Search for the cell housing the specified text and yield its (X, Y) center coordinate. 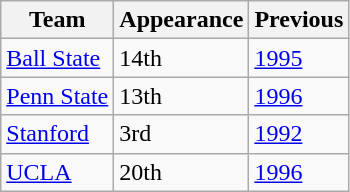
UCLA (58, 172)
Penn State (58, 96)
1995 (299, 58)
Stanford (58, 134)
3rd (182, 134)
Appearance (182, 20)
Previous (299, 20)
Ball State (58, 58)
14th (182, 58)
13th (182, 96)
1992 (299, 134)
Team (58, 20)
20th (182, 172)
